Output the (X, Y) coordinate of the center of the cell containing the given text.  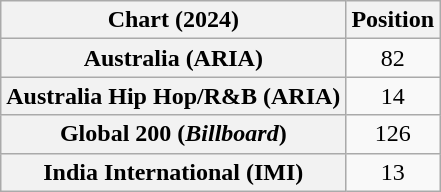
126 (393, 134)
Position (393, 20)
14 (393, 96)
Australia Hip Hop/R&B (ARIA) (174, 96)
Chart (2024) (174, 20)
India International (IMI) (174, 172)
13 (393, 172)
Global 200 (Billboard) (174, 134)
82 (393, 58)
Australia (ARIA) (174, 58)
